Identify which cell holds the provided text, then report its [X, Y] central coordinate. 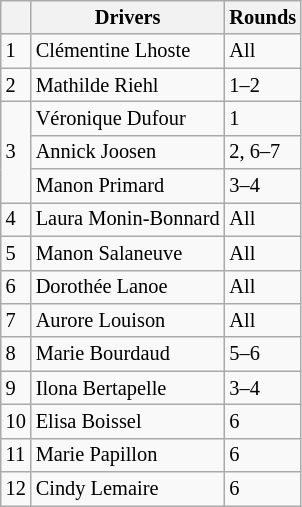
Manon Salaneuve [128, 253]
Clémentine Lhoste [128, 51]
4 [16, 219]
Drivers [128, 17]
11 [16, 455]
Aurore Louison [128, 320]
12 [16, 489]
2 [16, 85]
Rounds [264, 17]
Manon Primard [128, 186]
Mathilde Riehl [128, 85]
7 [16, 320]
5 [16, 253]
Ilona Bertapelle [128, 388]
3 [16, 152]
1–2 [264, 85]
2, 6–7 [264, 152]
10 [16, 421]
Marie Papillon [128, 455]
8 [16, 354]
5–6 [264, 354]
Annick Joosen [128, 152]
Véronique Dufour [128, 118]
Dorothée Lanoe [128, 287]
9 [16, 388]
Laura Monin-Bonnard [128, 219]
Cindy Lemaire [128, 489]
Elisa Boissel [128, 421]
Marie Bourdaud [128, 354]
